Determine the (X, Y) coordinate at the center of the cell enclosing the given text.  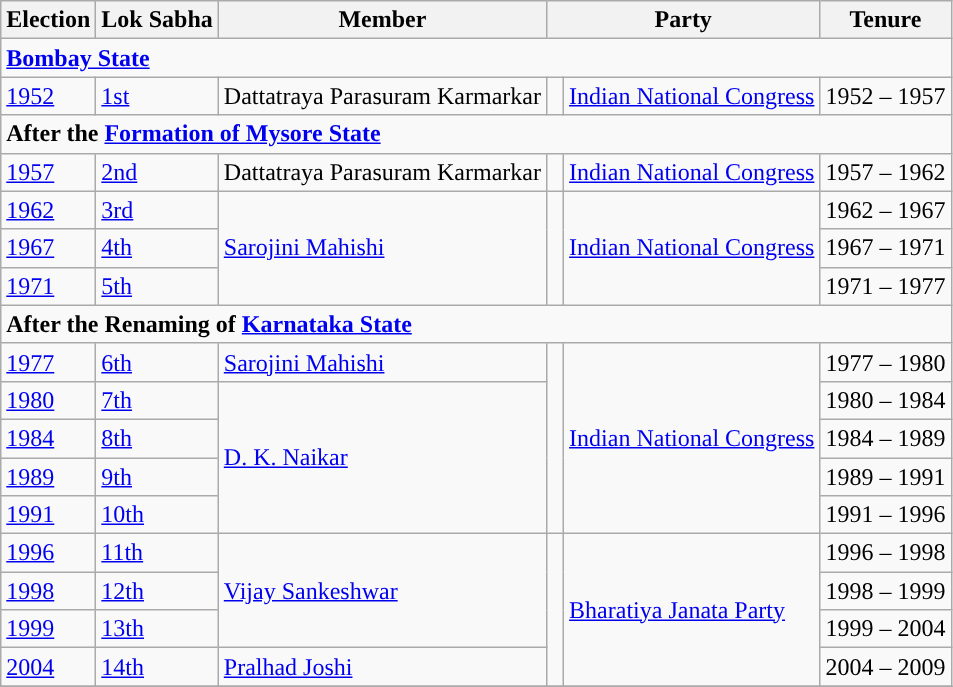
1952 (48, 96)
7th (157, 400)
1st (157, 96)
1989 (48, 477)
After the Formation of Mysore State (476, 134)
Member (382, 20)
11th (157, 553)
1996 (48, 553)
1998 – 1999 (886, 591)
Vijay Sankeshwar (382, 591)
1962 (48, 210)
After the Renaming of Karnataka State (476, 324)
1989 – 1991 (886, 477)
1967 – 1971 (886, 248)
D. K. Naikar (382, 457)
1999 (48, 629)
Bombay State (476, 58)
1991 – 1996 (886, 515)
1952 – 1957 (886, 96)
1984 – 1989 (886, 438)
1980 – 1984 (886, 400)
1977 – 1980 (886, 362)
Election (48, 20)
1998 (48, 591)
Pralhad Joshi (382, 667)
14th (157, 667)
1971 – 1977 (886, 286)
1962 – 1967 (886, 210)
8th (157, 438)
1996 – 1998 (886, 553)
1967 (48, 248)
9th (157, 477)
5th (157, 286)
4th (157, 248)
1971 (48, 286)
Lok Sabha (157, 20)
1977 (48, 362)
1957 – 1962 (886, 172)
10th (157, 515)
12th (157, 591)
1957 (48, 172)
2004 – 2009 (886, 667)
Party (684, 20)
2nd (157, 172)
1991 (48, 515)
6th (157, 362)
3rd (157, 210)
Bharatiya Janata Party (692, 610)
13th (157, 629)
2004 (48, 667)
1980 (48, 400)
1984 (48, 438)
1999 – 2004 (886, 629)
Tenure (886, 20)
